Provide the [x, y] coordinate of the cell's center where the given text is located.  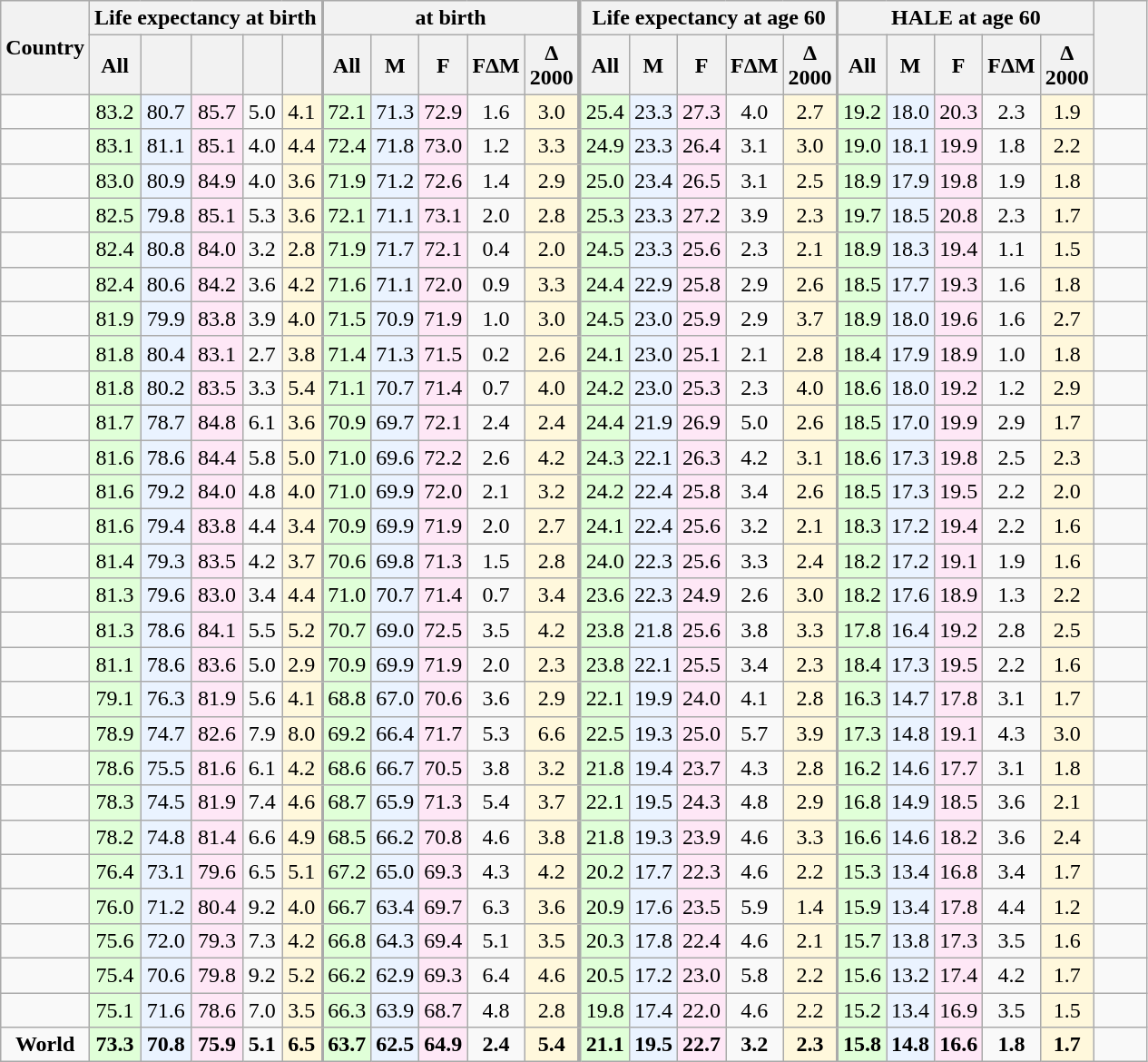
69.4 [443, 940]
76.0 [114, 906]
75.5 [166, 768]
69.8 [396, 561]
62.5 [396, 1045]
66.8 [347, 940]
World [45, 1045]
79.2 [166, 492]
84.8 [217, 422]
7.0 [261, 1010]
64.3 [396, 940]
15.7 [862, 940]
84.1 [217, 630]
65.0 [396, 871]
67.2 [347, 871]
27.2 [701, 215]
20.5 [604, 975]
22.7 [701, 1045]
16.4 [911, 630]
13.2 [911, 975]
80.8 [166, 250]
81.7 [114, 422]
0.9 [496, 284]
7.4 [261, 802]
74.7 [166, 733]
25.4 [604, 112]
1.1 [1011, 250]
64.9 [443, 1045]
23.7 [701, 768]
25.5 [701, 664]
82.6 [217, 733]
84.9 [217, 181]
27.3 [701, 112]
26.9 [701, 422]
22.0 [701, 1010]
63.4 [396, 906]
70.5 [443, 768]
19.6 [958, 319]
21.9 [653, 422]
80.7 [166, 112]
15.2 [862, 1010]
80.2 [166, 388]
6.4 [496, 975]
76.3 [166, 699]
20.9 [604, 906]
5.5 [261, 630]
66.4 [396, 733]
71.8 [396, 146]
83.6 [217, 664]
26.5 [701, 181]
7.9 [261, 733]
0.2 [496, 353]
63.9 [396, 1010]
20.2 [604, 871]
5.9 [755, 906]
4.9 [302, 837]
79.9 [166, 319]
75.6 [114, 940]
6.3 [496, 906]
16.9 [958, 1010]
26.3 [701, 457]
75.1 [114, 1010]
80.6 [166, 284]
15.9 [862, 906]
Country [45, 47]
68.6 [347, 768]
19.0 [862, 146]
20.8 [958, 215]
14.7 [911, 699]
82.5 [114, 215]
68.8 [347, 699]
73.0 [443, 146]
16.2 [862, 768]
72.2 [443, 457]
15.8 [862, 1045]
22.9 [653, 284]
23.5 [701, 906]
66.3 [347, 1010]
HALE at age 60 [966, 18]
74.5 [166, 802]
25.9 [701, 319]
67.0 [396, 699]
85.7 [217, 112]
8.0 [302, 733]
69.0 [396, 630]
16.3 [862, 699]
65.9 [396, 802]
75.9 [217, 1045]
78.3 [114, 802]
23.9 [701, 837]
13.8 [911, 940]
78.7 [166, 422]
19.7 [862, 215]
73.3 [114, 1045]
80.9 [166, 181]
7.3 [261, 940]
84.4 [217, 457]
22.5 [604, 733]
21.1 [604, 1045]
83.2 [114, 112]
78.9 [114, 733]
Life expectancy at age 60 [709, 18]
15.3 [862, 871]
68.5 [347, 837]
74.8 [166, 837]
15.6 [862, 975]
23.6 [604, 595]
18.1 [911, 146]
62.9 [396, 975]
72.6 [443, 181]
14.9 [911, 802]
23.4 [653, 181]
69.2 [347, 733]
79.1 [114, 699]
72.5 [443, 630]
69.6 [396, 457]
78.2 [114, 837]
79.4 [166, 526]
0.4 [496, 250]
5.6 [261, 699]
72.9 [443, 112]
26.4 [701, 146]
84.2 [217, 284]
75.4 [114, 975]
at birth [451, 18]
72.4 [347, 146]
17.0 [911, 422]
1.3 [1011, 595]
63.7 [347, 1045]
Life expectancy at birth [205, 18]
5.7 [755, 733]
76.4 [114, 871]
25.1 [701, 353]
